Provide the (x, y) coordinate of the cell's center where the given text is located.  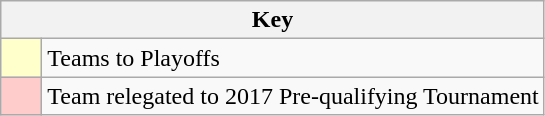
Key (273, 20)
Teams to Playoffs (293, 58)
Team relegated to 2017 Pre-qualifying Tournament (293, 96)
